Search for the cell housing the specified text and yield its [x, y] center coordinate. 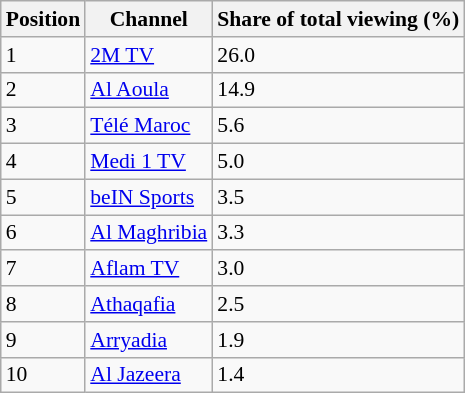
3.0 [338, 269]
Aflam TV [148, 269]
5.0 [338, 162]
2M TV [148, 55]
9 [43, 340]
5 [43, 197]
1.9 [338, 340]
Al Maghribia [148, 233]
Share of total viewing (%) [338, 19]
3.3 [338, 233]
1 [43, 55]
1.4 [338, 375]
2.5 [338, 304]
7 [43, 269]
6 [43, 233]
Al Jazeera [148, 375]
Channel [148, 19]
2 [43, 90]
5.6 [338, 126]
3 [43, 126]
Medi 1 TV [148, 162]
4 [43, 162]
Athaqafia [148, 304]
8 [43, 304]
Position [43, 19]
14.9 [338, 90]
beIN Sports [148, 197]
26.0 [338, 55]
10 [43, 375]
Arryadia [148, 340]
3.5 [338, 197]
Télé Maroc [148, 126]
Al Aoula [148, 90]
